Extract the (X, Y) coordinate from the center of the cell holding the provided text.  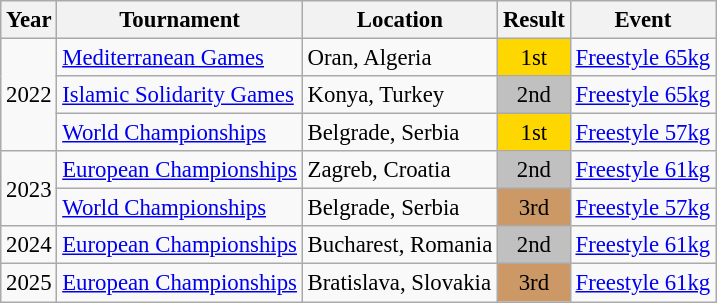
2023 (29, 188)
Location (400, 20)
Tournament (180, 20)
Bratislava, Slovakia (400, 283)
Zagreb, Croatia (400, 170)
2025 (29, 283)
Oran, Algeria (400, 58)
Konya, Turkey (400, 95)
Mediterranean Games (180, 58)
Bucharest, Romania (400, 245)
2022 (29, 96)
Islamic Solidarity Games (180, 95)
Year (29, 20)
Result (534, 20)
2024 (29, 245)
Event (642, 20)
